Return (X, Y) of the center of cell containing provided text 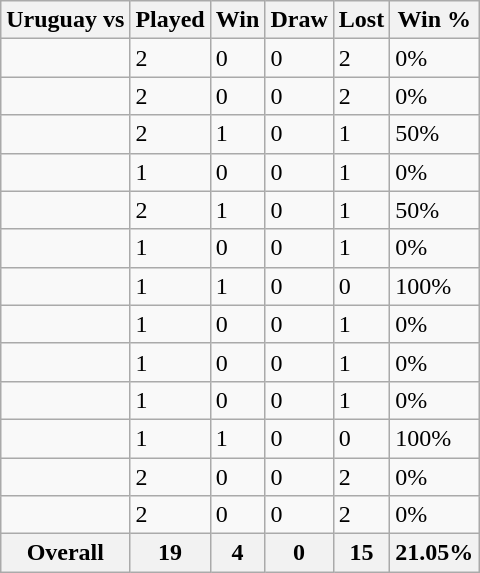
21.05% (434, 553)
15 (361, 553)
Lost (361, 20)
Played (170, 20)
Win (238, 20)
Uruguay vs (66, 20)
Overall (66, 553)
19 (170, 553)
Draw (299, 20)
4 (238, 553)
Win % (434, 20)
